Extract the (x, y) coordinate from the center of the cell holding the provided text.  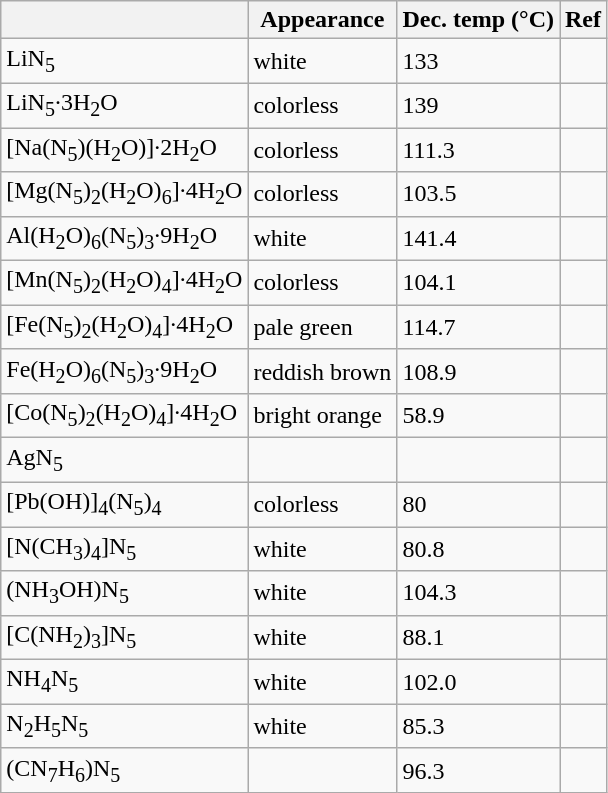
[Co(N5)2(H2O)4]·4H2O (124, 416)
58.9 (478, 416)
pale green (322, 327)
Appearance (322, 20)
[Mg(N5)2(H2O)6]·4H2O (124, 194)
Dec. temp (°C) (478, 20)
Al(H2O)6(N5)3·9H2O (124, 238)
102.0 (478, 682)
[N(CH3)4]N5 (124, 549)
88.1 (478, 637)
Ref (584, 20)
111.3 (478, 150)
[Na(N5)(H2O)]·2H2O (124, 150)
139 (478, 105)
80.8 (478, 549)
Fe(H2O)6(N5)3·9H2O (124, 371)
N2H5N5 (124, 726)
104.3 (478, 593)
(NH3OH)N5 (124, 593)
104.1 (478, 283)
85.3 (478, 726)
103.5 (478, 194)
AgN5 (124, 460)
[Pb(OH)]4(N5)4 (124, 504)
(CN7H6)N5 (124, 770)
[C(NH2)3]N5 (124, 637)
bright orange (322, 416)
114.7 (478, 327)
NH4N5 (124, 682)
[Mn(N5)2(H2O)4]·4H2O (124, 283)
108.9 (478, 371)
96.3 (478, 770)
133 (478, 61)
LiN5 (124, 61)
[Fe(N5)2(H2O)4]·4H2O (124, 327)
80 (478, 504)
reddish brown (322, 371)
LiN5·3H2O (124, 105)
141.4 (478, 238)
